Pinpoint the cell where the given text exists, returning its [X, Y] midpoint coordinate. 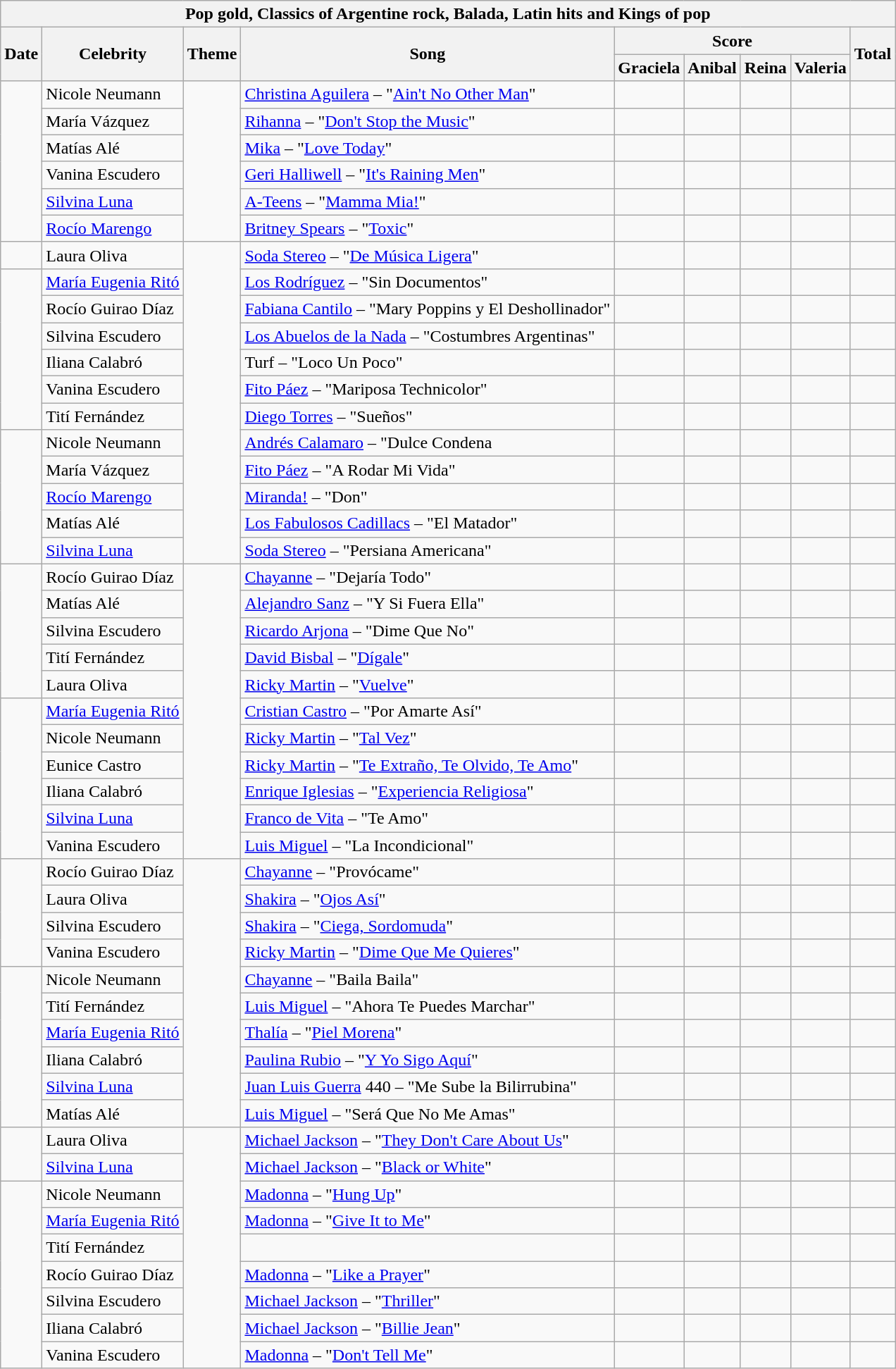
Luis Miguel – "Ahora Te Puedes Marchar" [428, 1006]
Total [873, 54]
Song [428, 54]
Ricky Martin – "Te Extraño, Te Olvido, Te Amo" [428, 764]
Chayanne – "Provócame" [428, 872]
Michael Jackson – "Billie Jean" [428, 1328]
Andrés Calamaro – "Dulce Condena [428, 443]
Celebrity [113, 54]
Shakira – "Ciega, Sordomuda" [428, 926]
Diego Torres – "Sueños" [428, 416]
Juan Luis Guerra 440 – "Me Sube la Bilirrubina" [428, 1086]
Britney Spears – "Toxic" [428, 228]
Thalía – "Piel Morena" [428, 1033]
Miranda! – "Don" [428, 497]
A-Teens – "Mamma Mia!" [428, 202]
Date [21, 54]
Soda Stereo – "Persiana Americana" [428, 550]
Pop gold, Classics of Argentine rock, Balada, Latin hits and Kings of pop [448, 14]
Soda Stereo – "De Música Ligera" [428, 255]
Geri Halliwell – "It's Raining Men" [428, 175]
Rihanna – "Don't Stop the Music" [428, 121]
Michael Jackson – "Black or White" [428, 1167]
Eunice Castro [113, 764]
Michael Jackson – "Thriller" [428, 1301]
Valeria [820, 68]
Graciela [649, 68]
Los Fabulosos Cadillacs – "El Matador" [428, 524]
Los Abuelos de la Nada – "Costumbres Argentinas" [428, 336]
Fito Páez – "A Rodar Mi Vida" [428, 470]
Ricky Martin – "Tal Vez" [428, 738]
Chayanne – "Dejaría Todo" [428, 577]
Paulina Rubio – "Y Yo Sigo Aquí" [428, 1060]
David Bisbal – "Dígale" [428, 657]
Shakira – "Ojos Así" [428, 899]
Madonna – "Like a Prayer" [428, 1275]
Los Rodríguez – "Sin Documentos" [428, 282]
Score [733, 41]
Ricky Martin – "Vuelve" [428, 684]
Luis Miguel – "La Incondicional" [428, 845]
Alejandro Sanz – "Y Si Fuera Ella" [428, 604]
Michael Jackson – "They Don't Care About Us" [428, 1140]
Chayanne – "Baila Baila" [428, 979]
Cristian Castro – "Por Amarte Así" [428, 711]
Madonna – "Give It to Me" [428, 1221]
Fabiana Cantilo – "Mary Poppins y El Deshollinador" [428, 309]
Theme [212, 54]
Franco de Vita – "Te Amo" [428, 819]
Ricardo Arjona – "Dime Que No" [428, 631]
Ricky Martin – "Dime Que Me Quieres" [428, 953]
Enrique Iglesias – "Experiencia Religiosa" [428, 792]
Mika – "Love Today" [428, 148]
Luis Miguel – "Será Que No Me Amas" [428, 1113]
Madonna – "Don't Tell Me" [428, 1355]
Reina [765, 68]
Madonna – "Hung Up" [428, 1194]
Turf – "Loco Un Poco" [428, 363]
Anibal [712, 68]
Christina Aguilera – "Ain't No Other Man" [428, 94]
Fito Páez – "Mariposa Technicolor" [428, 390]
